Scan for the cell matching the given text and deliver its [x, y] coordinate at center. 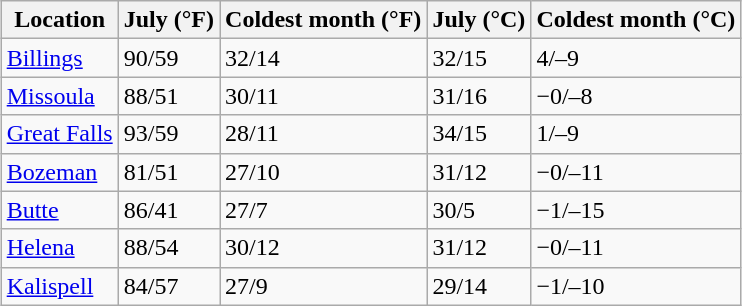
29/14 [479, 286]
Coldest month (°C) [636, 20]
Location [60, 20]
4/–9 [636, 58]
84/57 [168, 286]
July (°F) [168, 20]
Billings [60, 58]
Bozeman [60, 172]
88/51 [168, 96]
Coldest month (°F) [324, 20]
31/16 [479, 96]
July (°C) [479, 20]
−1/–15 [636, 210]
1/–9 [636, 134]
30/5 [479, 210]
27/10 [324, 172]
86/41 [168, 210]
Kalispell [60, 286]
32/14 [324, 58]
Missoula [60, 96]
30/12 [324, 248]
81/51 [168, 172]
Helena [60, 248]
32/15 [479, 58]
28/11 [324, 134]
−1/–10 [636, 286]
93/59 [168, 134]
−0/–8 [636, 96]
27/7 [324, 210]
27/9 [324, 286]
34/15 [479, 134]
Butte [60, 210]
Great Falls [60, 134]
88/54 [168, 248]
30/11 [324, 96]
90/59 [168, 58]
